Identify which cell holds the provided text, then report its [x, y] central coordinate. 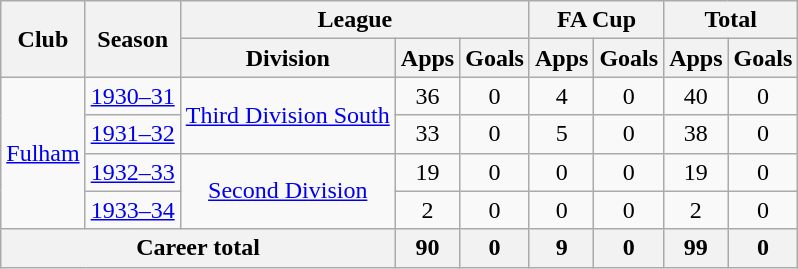
9 [561, 248]
1930–31 [132, 96]
Season [132, 39]
38 [696, 134]
Third Division South [288, 115]
36 [427, 96]
1932–33 [132, 172]
90 [427, 248]
FA Cup [596, 20]
99 [696, 248]
Second Division [288, 191]
Career total [198, 248]
4 [561, 96]
Division [288, 58]
33 [427, 134]
40 [696, 96]
1931–32 [132, 134]
5 [561, 134]
League [354, 20]
Fulham [43, 153]
1933–34 [132, 210]
Club [43, 39]
Total [731, 20]
